From the cell containing the given text, extract its center point as (x, y) coordinate. 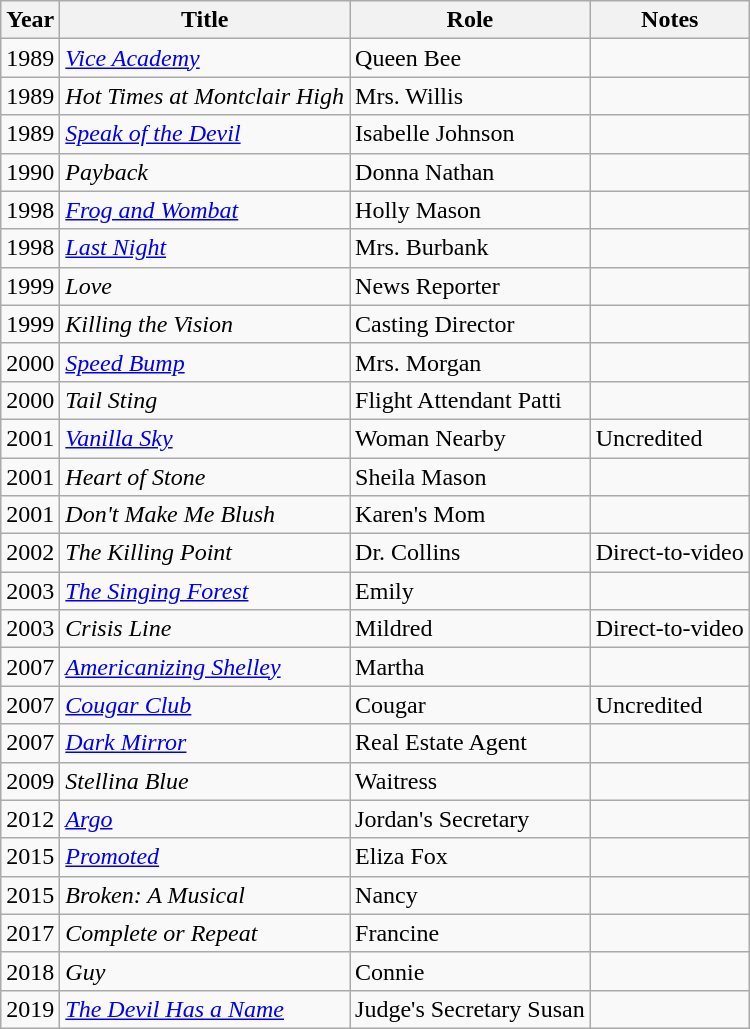
Eliza Fox (470, 857)
Isabelle Johnson (470, 134)
Guy (205, 971)
Mrs. Burbank (470, 248)
Speak of the Devil (205, 134)
The Singing Forest (205, 591)
Karen's Mom (470, 515)
Promoted (205, 857)
Role (470, 20)
Stellina Blue (205, 781)
Frog and Wombat (205, 210)
Hot Times at Montclair High (205, 96)
Killing the Vision (205, 324)
Waitress (470, 781)
Cougar (470, 705)
Sheila Mason (470, 477)
2019 (30, 1009)
Vice Academy (205, 58)
Martha (470, 667)
Payback (205, 172)
Mildred (470, 629)
News Reporter (470, 286)
Year (30, 20)
Don't Make Me Blush (205, 515)
Holly Mason (470, 210)
Dark Mirror (205, 743)
Donna Nathan (470, 172)
The Devil Has a Name (205, 1009)
Notes (670, 20)
2002 (30, 553)
2012 (30, 819)
Mrs. Willis (470, 96)
2018 (30, 971)
Emily (470, 591)
Complete or Repeat (205, 933)
Real Estate Agent (470, 743)
Vanilla Sky (205, 438)
Cougar Club (205, 705)
Mrs. Morgan (470, 362)
Francine (470, 933)
Flight Attendant Patti (470, 400)
2009 (30, 781)
Nancy (470, 895)
2017 (30, 933)
Speed Bump (205, 362)
Woman Nearby (470, 438)
Crisis Line (205, 629)
Love (205, 286)
Tail Sting (205, 400)
Argo (205, 819)
Last Night (205, 248)
Heart of Stone (205, 477)
Queen Bee (470, 58)
Casting Director (470, 324)
Jordan's Secretary (470, 819)
Americanizing Shelley (205, 667)
1990 (30, 172)
Connie (470, 971)
Judge's Secretary Susan (470, 1009)
Title (205, 20)
The Killing Point (205, 553)
Broken: A Musical (205, 895)
Dr. Collins (470, 553)
